Output the [x, y] coordinate of the center of the cell containing the given text.  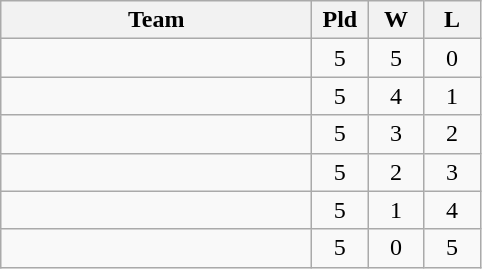
Team [156, 20]
Pld [340, 20]
W [396, 20]
L [452, 20]
